Search for the cell housing the specified text and yield its [X, Y] center coordinate. 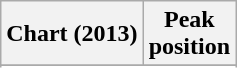
Chart (2013) [72, 34]
Peakposition [189, 34]
